Return [x, y] of the center of cell containing provided text 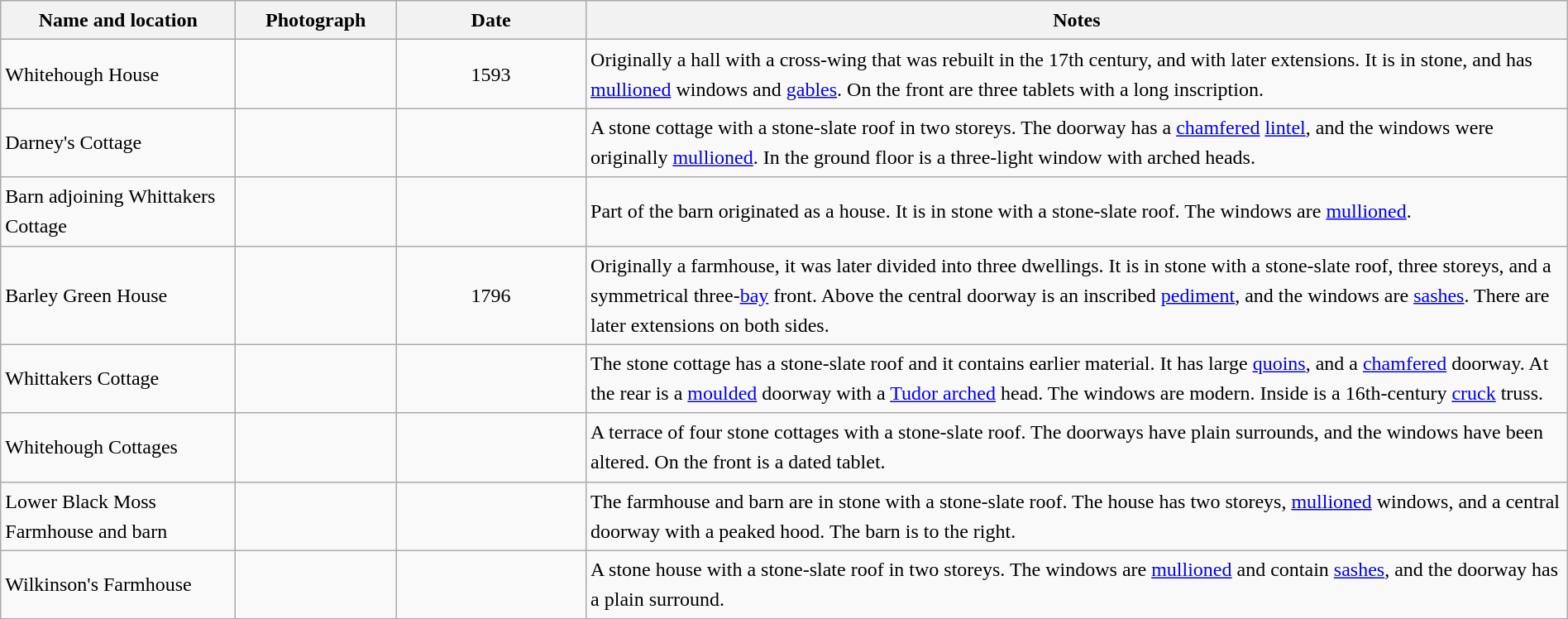
Darney's Cottage [118, 142]
Notes [1077, 20]
Wilkinson's Farmhouse [118, 584]
1796 [491, 295]
Barn adjoining Whittakers Cottage [118, 212]
Whitehough House [118, 74]
Name and location [118, 20]
Whitehough Cottages [118, 447]
Lower Black Moss Farmhouse and barn [118, 516]
Photograph [316, 20]
Part of the barn originated as a house. It is in stone with a stone-slate roof. The windows are mullioned. [1077, 212]
Whittakers Cottage [118, 379]
1593 [491, 74]
Barley Green House [118, 295]
Date [491, 20]
A stone house with a stone-slate roof in two storeys. The windows are mullioned and contain sashes, and the doorway has a plain surround. [1077, 584]
